Locate the cell with the specified text and output its [X, Y] center coordinate. 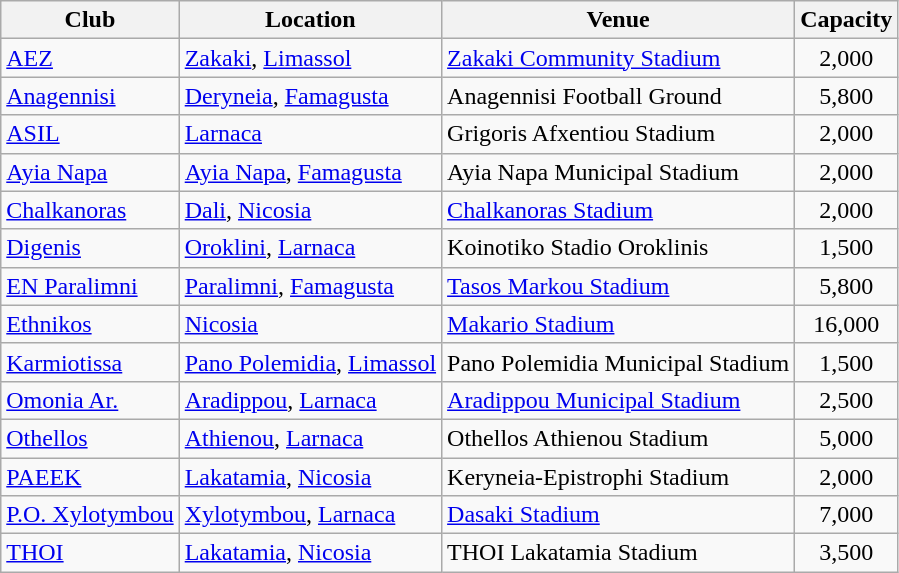
Anagennisi Football Ground [618, 96]
2,500 [846, 400]
ASIL [90, 134]
Paralimni, Famagusta [310, 286]
Deryneia, Famagusta [310, 96]
THOI [90, 553]
Club [90, 20]
Tasos Markou Stadium [618, 286]
Chalkanoras Stadium [618, 210]
Xylotymbou, Larnaca [310, 515]
Athienou, Larnaca [310, 438]
Anagennisi [90, 96]
Zakaki Community Stadium [618, 58]
Location [310, 20]
Dasaki Stadium [618, 515]
Venue [618, 20]
Ayia Napa [90, 172]
Karmiotissa [90, 362]
Pano Polemidia, Limassol [310, 362]
Digenis [90, 248]
EN Paralimni [90, 286]
THOI Lakatamia Stadium [618, 553]
Larnaca [310, 134]
Ethnikos [90, 324]
Omonia Ar. [90, 400]
Keryneia-Epistrophi Stadium [618, 477]
Oroklini, Larnaca [310, 248]
P.O. Xylotymbou [90, 515]
5,000 [846, 438]
Othellos [90, 438]
Aradippou Municipal Stadium [618, 400]
Grigoris Afxentiou Stadium [618, 134]
Dali, Nicosia [310, 210]
AEZ [90, 58]
Capacity [846, 20]
Koinotiko Stadio Oroklinis [618, 248]
Zakaki, Limassol [310, 58]
Othellos Athienou Stadium [618, 438]
Ayia Napa Municipal Stadium [618, 172]
7,000 [846, 515]
Nicosia [310, 324]
3,500 [846, 553]
Aradippou, Larnaca [310, 400]
Chalkanoras [90, 210]
PAEEK [90, 477]
Makario Stadium [618, 324]
Ayia Napa, Famagusta [310, 172]
Pano Polemidia Municipal Stadium [618, 362]
16,000 [846, 324]
